Detect which cell encompasses the target text, then output its [x, y] center coordinate. 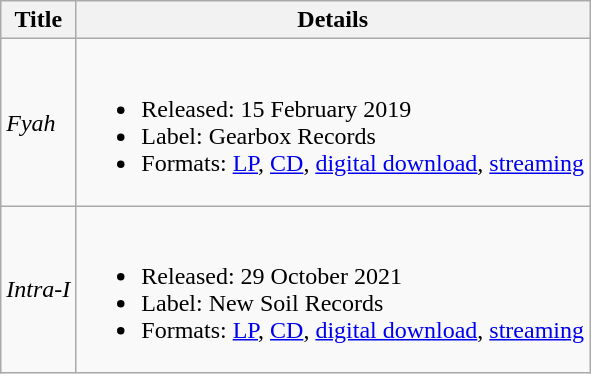
Fyah [38, 122]
Intra-I [38, 290]
Title [38, 20]
Released: 29 October 2021Label: New Soil RecordsFormats: LP, CD, digital download, streaming [333, 290]
Details [333, 20]
Released: 15 February 2019Label: Gearbox RecordsFormats: LP, CD, digital download, streaming [333, 122]
